Return [X, Y] of the center of cell containing provided text 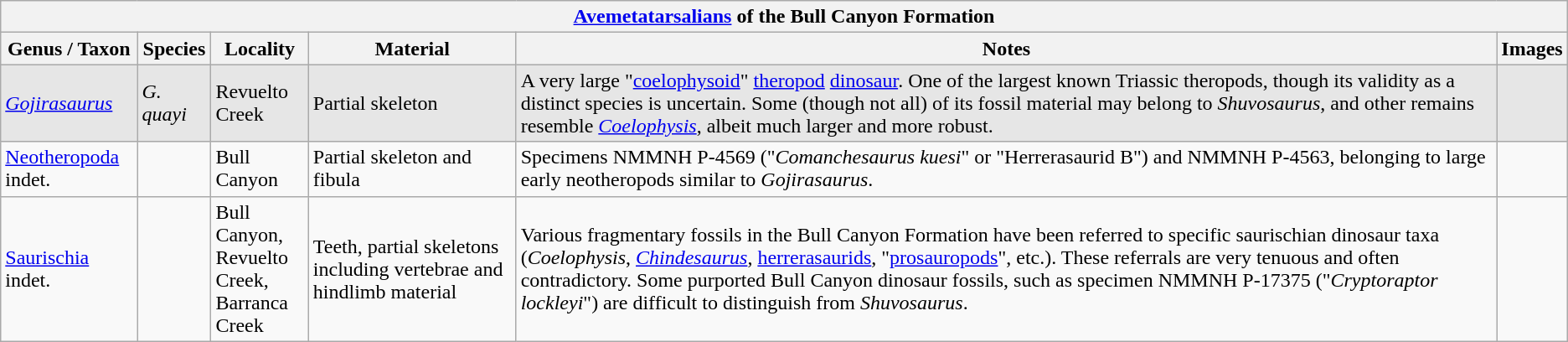
Specimens NMMNH P-4569 ("Comanchesaurus kuesi" or "Herrerasaurid B") and NMMNH P-4563, belonging to large early neotheropods similar to Gojirasaurus. [1007, 169]
Revuelto Creek [260, 103]
Gojirasaurus [69, 103]
Genus / Taxon [69, 49]
Saurischia indet. [69, 268]
Neotheropoda indet. [69, 169]
Bull Canyon [260, 169]
Locality [260, 49]
Partial skeleton [412, 103]
Species [174, 49]
Partial skeleton and fibula [412, 169]
Images [1532, 49]
Material [412, 49]
G. quayi [174, 103]
Bull Canyon,Revuelto Creek,Barranca Creek [260, 268]
Notes [1007, 49]
Avemetatarsalians of the Bull Canyon Formation [784, 17]
Teeth, partial skeletons including vertebrae and hindlimb material [412, 268]
